Find where the given text appears and provide that cell's center as [x, y] coordinate. 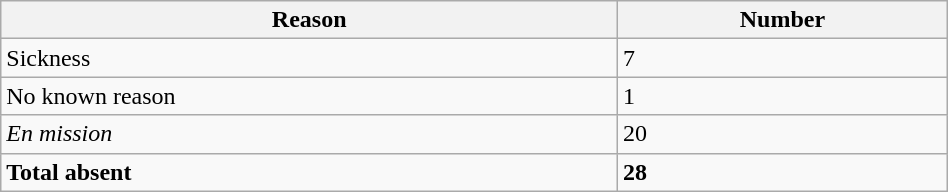
Sickness [310, 58]
No known reason [310, 96]
1 [783, 96]
Reason [310, 20]
Number [783, 20]
7 [783, 58]
Total absent [310, 172]
En mission [310, 134]
20 [783, 134]
28 [783, 172]
